Provide the (X, Y) coordinate of the cell's center where the given text is located.  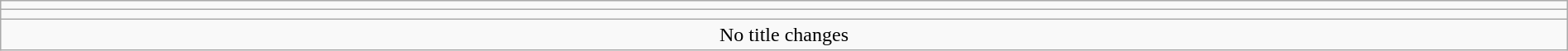
No title changes (784, 35)
